Provide the [x, y] coordinate of the cell's center where the given text is located.  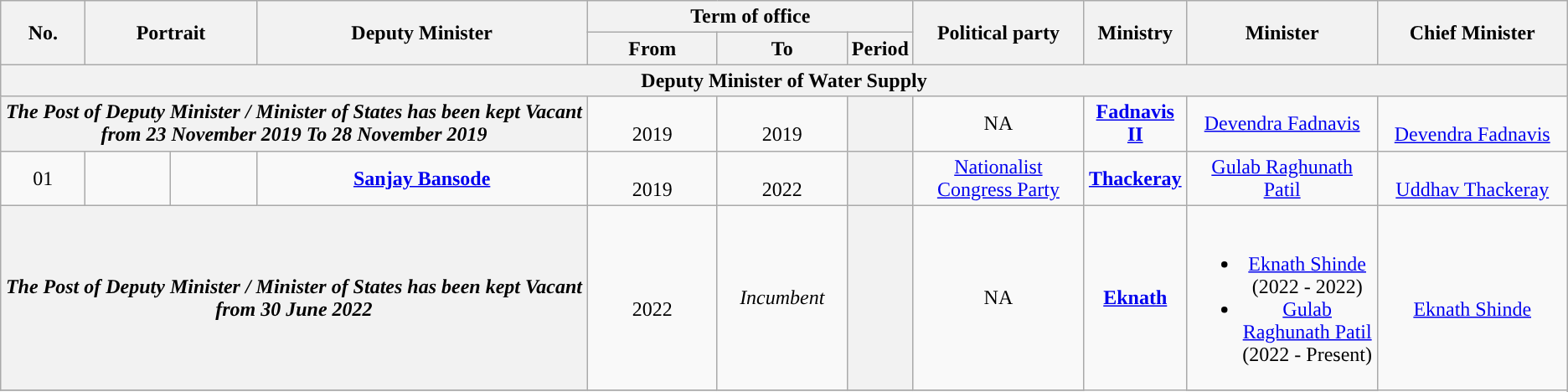
Deputy Minister of Water Supply [784, 80]
Minister [1282, 33]
01 [44, 178]
Thackeray [1135, 178]
Nationalist Congress Party [998, 178]
The Post of Deputy Minister / Minister of States has been kept Vacant from 30 June 2022 [294, 298]
To [782, 49]
Ministry [1135, 33]
Political party [998, 33]
Gulab Raghunath Patil [1282, 178]
Deputy Minister [422, 33]
Period [879, 49]
Incumbent [782, 298]
From [652, 49]
Eknath Shinde(2022 - 2022)Gulab Raghunath Patil(2022 - Present) [1282, 298]
Sanjay Bansode [422, 178]
Eknath [1135, 298]
Uddhav Thackeray [1473, 178]
The Post of Deputy Minister / Minister of States has been kept Vacant from 23 November 2019 To 28 November 2019 [294, 124]
Fadnavis II [1135, 124]
No. [44, 33]
Eknath Shinde [1473, 298]
Term of office [750, 17]
Portrait [171, 33]
Chief Minister [1473, 33]
